Determine the [X, Y] coordinate at the center of the cell enclosing the given text.  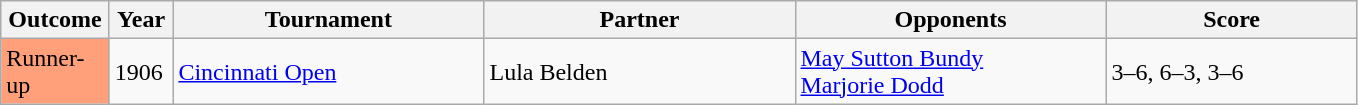
Year [141, 20]
Runner-up [56, 72]
Tournament [328, 20]
Partner [640, 20]
Opponents [950, 20]
Lula Belden [640, 72]
Outcome [56, 20]
1906 [141, 72]
3–6, 6–3, 3–6 [1232, 72]
Cincinnati Open [328, 72]
Score [1232, 20]
May Sutton Bundy Marjorie Dodd [950, 72]
